Extract the [x, y] coordinate from the center of the cell holding the provided text.  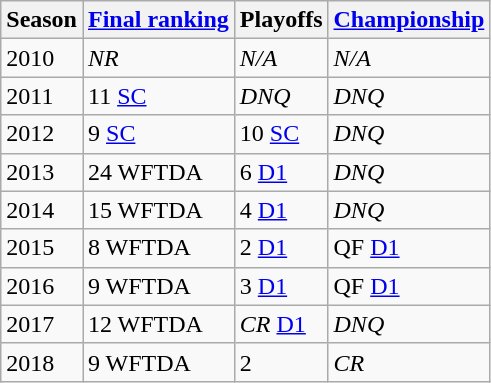
24 WFTDA [158, 172]
11 SC [158, 96]
Season [42, 20]
Final ranking [158, 20]
3 D1 [281, 286]
2012 [42, 134]
CR D1 [281, 324]
CR [409, 362]
9 SC [158, 134]
2011 [42, 96]
Playoffs [281, 20]
4 D1 [281, 210]
2 D1 [281, 248]
12 WFTDA [158, 324]
15 WFTDA [158, 210]
2 [281, 362]
2015 [42, 248]
2018 [42, 362]
2016 [42, 286]
6 D1 [281, 172]
2010 [42, 58]
NR [158, 58]
2017 [42, 324]
2013 [42, 172]
8 WFTDA [158, 248]
2014 [42, 210]
Championship [409, 20]
10 SC [281, 134]
